Scan for the cell matching the given text and deliver its [x, y] coordinate at center. 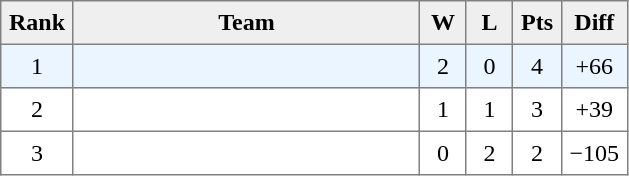
Diff [594, 23]
Rank [38, 23]
+66 [594, 66]
−105 [594, 153]
Pts [537, 23]
Team [246, 23]
L [489, 23]
4 [537, 66]
+39 [594, 110]
W [443, 23]
